Determine the (x, y) coordinate at the center of the cell enclosing the given text.  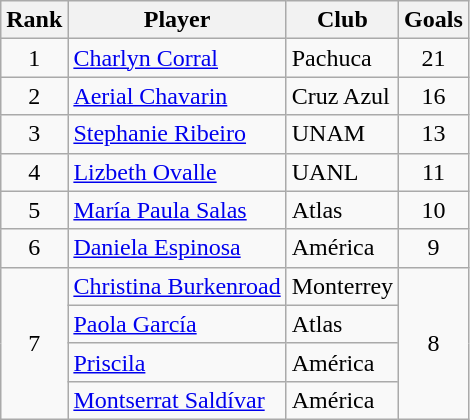
Lizbeth Ovalle (177, 172)
Stephanie Ribeiro (177, 134)
UNAM (342, 134)
6 (34, 248)
3 (34, 134)
UANL (342, 172)
Paola García (177, 324)
11 (434, 172)
7 (34, 343)
1 (34, 58)
Monterrey (342, 286)
Rank (34, 20)
13 (434, 134)
Daniela Espinosa (177, 248)
Aerial Chavarin (177, 96)
9 (434, 248)
María Paula Salas (177, 210)
Player (177, 20)
Montserrat Saldívar (177, 400)
Christina Burkenroad (177, 286)
5 (34, 210)
8 (434, 343)
Goals (434, 20)
Cruz Azul (342, 96)
2 (34, 96)
10 (434, 210)
4 (34, 172)
Pachuca (342, 58)
Priscila (177, 362)
21 (434, 58)
16 (434, 96)
Charlyn Corral (177, 58)
Club (342, 20)
